Identify which cell holds the provided text, then report its [x, y] central coordinate. 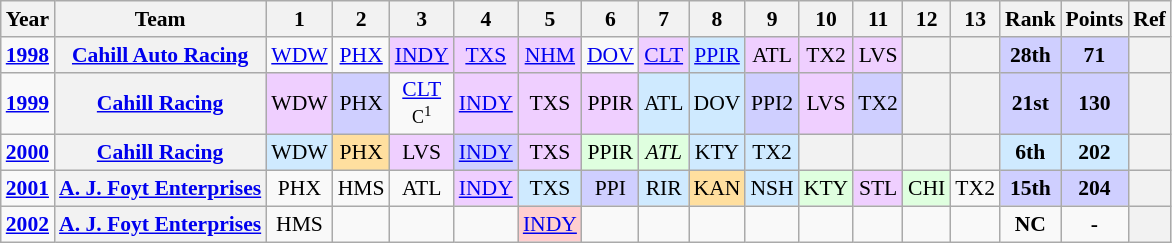
7 [664, 19]
8 [718, 19]
21st [1030, 104]
1998 [28, 55]
Points [1095, 19]
12 [926, 19]
2 [362, 19]
204 [1095, 189]
KAN [718, 189]
130 [1095, 104]
9 [772, 19]
Cahill Auto Racing [160, 55]
Team [160, 19]
NSH [772, 189]
NHM [550, 55]
1999 [28, 104]
- [1095, 224]
Year [28, 19]
5 [550, 19]
CLTC1 [422, 104]
6 [610, 19]
3 [422, 19]
CHI [926, 189]
Rank [1030, 19]
STL [878, 189]
2000 [28, 153]
PPI2 [772, 104]
6th [1030, 153]
PPI [610, 189]
28th [1030, 55]
Ref [1149, 19]
CLT [664, 55]
RIR [664, 189]
13 [975, 19]
15th [1030, 189]
4 [486, 19]
71 [1095, 55]
202 [1095, 153]
11 [878, 19]
2001 [28, 189]
NC [1030, 224]
1 [299, 19]
10 [826, 19]
2002 [28, 224]
